Detect which cell encompasses the target text, then output its (X, Y) center coordinate. 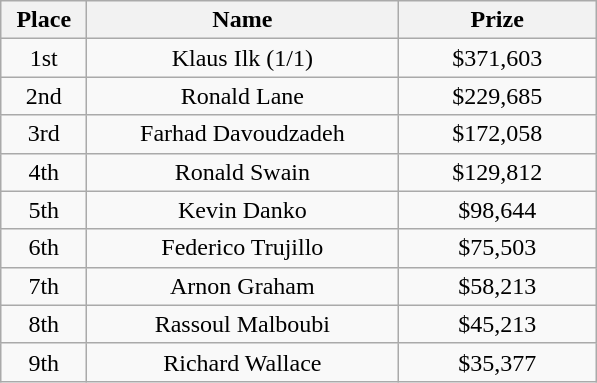
$98,644 (498, 210)
$75,503 (498, 248)
Kevin Danko (242, 210)
Farhad Davoudzadeh (242, 134)
Rassoul Malboubi (242, 324)
$371,603 (498, 58)
Arnon Graham (242, 286)
$129,812 (498, 172)
Ronald Swain (242, 172)
1st (44, 58)
Federico Trujillo (242, 248)
2nd (44, 96)
7th (44, 286)
Ronald Lane (242, 96)
Place (44, 20)
8th (44, 324)
$229,685 (498, 96)
Klaus Ilk (1/1) (242, 58)
$45,213 (498, 324)
Prize (498, 20)
Name (242, 20)
9th (44, 362)
Richard Wallace (242, 362)
$35,377 (498, 362)
3rd (44, 134)
5th (44, 210)
6th (44, 248)
4th (44, 172)
$172,058 (498, 134)
$58,213 (498, 286)
